Provide the (x, y) coordinate of the cell's center where the given text is located.  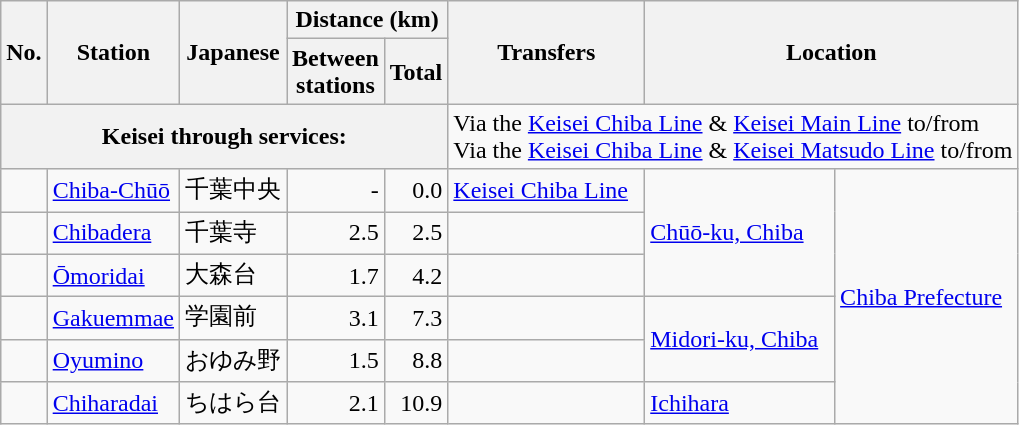
1.7 (336, 276)
No. (24, 52)
学園前 (234, 318)
10.9 (416, 404)
Gakuemmae (113, 318)
4.2 (416, 276)
おゆみ野 (234, 360)
Station (113, 52)
Midori-ku, Chiba (740, 340)
大森台 (234, 276)
ちはら台 (234, 404)
Oyumino (113, 360)
千葉寺 (234, 234)
Ichihara (740, 404)
Chūō-ku, Chiba (740, 233)
Keisei through services: (224, 136)
Distance (km) (368, 20)
Chiba-Chūō (113, 190)
Total (416, 72)
8.8 (416, 360)
3.1 (336, 318)
Keisei Chiba Line (546, 190)
1.5 (336, 360)
Betweenstations (336, 72)
0.0 (416, 190)
7.3 (416, 318)
Japanese (234, 52)
Location (832, 52)
- (336, 190)
Chiharadai (113, 404)
2.1 (336, 404)
Ōmoridai (113, 276)
Transfers (546, 52)
Chiba Prefecture (926, 296)
Via the Keisei Chiba Line & Keisei Main Line to/from Via the Keisei Chiba Line & Keisei Matsudo Line to/from (733, 136)
Chibadera (113, 234)
千葉中央 (234, 190)
